Locate the cell with the specified text and output its (x, y) center coordinate. 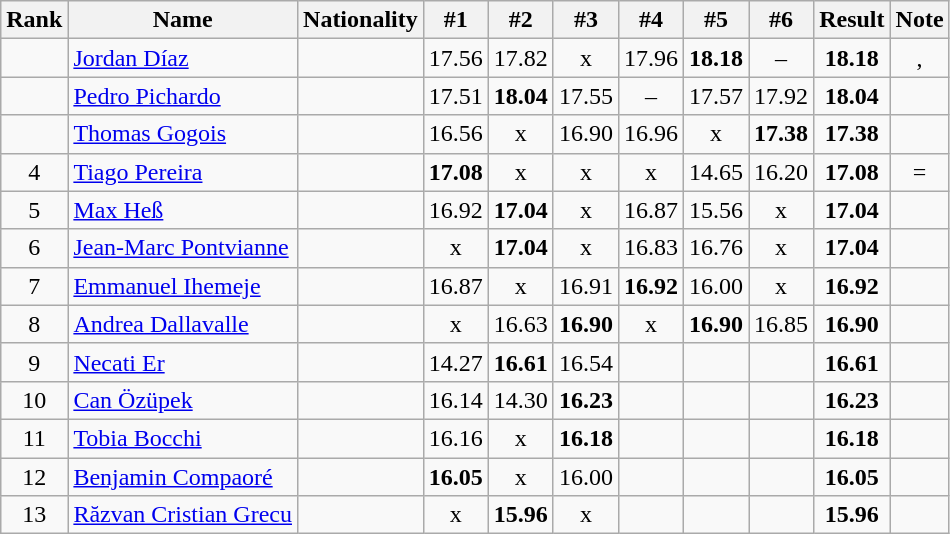
16.91 (586, 286)
16.16 (456, 438)
Tobia Bocchi (183, 438)
15.56 (716, 210)
16.14 (456, 400)
17.55 (586, 96)
17.92 (782, 96)
= (920, 172)
17.96 (650, 58)
11 (34, 438)
Result (852, 20)
Nationality (361, 20)
Pedro Pichardo (183, 96)
7 (34, 286)
14.30 (520, 400)
16.63 (520, 324)
17.82 (520, 58)
10 (34, 400)
Thomas Gogois (183, 134)
16.96 (650, 134)
16.83 (650, 248)
#5 (716, 20)
16.54 (586, 362)
9 (34, 362)
16.20 (782, 172)
16.76 (716, 248)
17.56 (456, 58)
17.51 (456, 96)
16.85 (782, 324)
#1 (456, 20)
#6 (782, 20)
14.65 (716, 172)
Tiago Pereira (183, 172)
16.56 (456, 134)
Emmanuel Ihemeje (183, 286)
13 (34, 515)
Rank (34, 20)
Note (920, 20)
14.27 (456, 362)
Jordan Díaz (183, 58)
Necati Er (183, 362)
8 (34, 324)
Name (183, 20)
#2 (520, 20)
Răzvan Cristian Grecu (183, 515)
5 (34, 210)
Jean-Marc Pontvianne (183, 248)
#4 (650, 20)
, (920, 58)
6 (34, 248)
4 (34, 172)
Andrea Dallavalle (183, 324)
17.57 (716, 96)
Benjamin Compaoré (183, 477)
#3 (586, 20)
Can Özüpek (183, 400)
12 (34, 477)
Max Heß (183, 210)
